Locate the cell with the specified text and output its [X, Y] center coordinate. 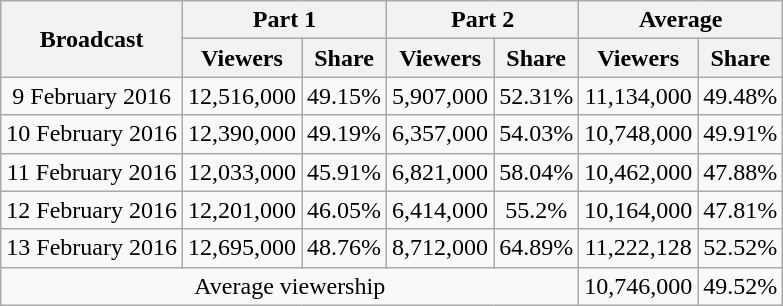
10 February 2016 [92, 134]
12,695,000 [242, 248]
64.89% [536, 248]
8,712,000 [440, 248]
58.04% [536, 172]
49.15% [344, 96]
12,390,000 [242, 134]
12 February 2016 [92, 210]
10,462,000 [638, 172]
11,134,000 [638, 96]
49.91% [740, 134]
52.52% [740, 248]
Average [681, 20]
10,748,000 [638, 134]
48.76% [344, 248]
6,414,000 [440, 210]
10,746,000 [638, 286]
49.52% [740, 286]
13 February 2016 [92, 248]
Average viewership [290, 286]
Broadcast [92, 39]
47.88% [740, 172]
10,164,000 [638, 210]
11,222,128 [638, 248]
45.91% [344, 172]
6,357,000 [440, 134]
Part 2 [483, 20]
12,033,000 [242, 172]
12,516,000 [242, 96]
54.03% [536, 134]
55.2% [536, 210]
47.81% [740, 210]
11 February 2016 [92, 172]
52.31% [536, 96]
46.05% [344, 210]
49.19% [344, 134]
Part 1 [284, 20]
6,821,000 [440, 172]
49.48% [740, 96]
5,907,000 [440, 96]
12,201,000 [242, 210]
9 February 2016 [92, 96]
